Extract the (X, Y) coordinate from the center of the cell holding the provided text.  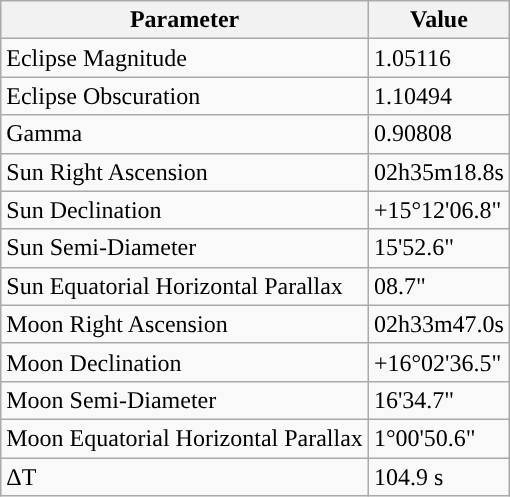
Sun Right Ascension (185, 172)
1.10494 (438, 96)
104.9 s (438, 477)
Moon Equatorial Horizontal Parallax (185, 438)
0.90808 (438, 134)
16'34.7" (438, 400)
02h33m47.0s (438, 324)
Sun Semi-Diameter (185, 248)
+15°12'06.8" (438, 210)
02h35m18.8s (438, 172)
+16°02'36.5" (438, 362)
Eclipse Magnitude (185, 58)
Gamma (185, 134)
Sun Declination (185, 210)
ΔT (185, 477)
Moon Right Ascension (185, 324)
15'52.6" (438, 248)
Sun Equatorial Horizontal Parallax (185, 286)
Moon Semi-Diameter (185, 400)
Moon Declination (185, 362)
1.05116 (438, 58)
08.7" (438, 286)
Parameter (185, 20)
Eclipse Obscuration (185, 96)
Value (438, 20)
1°00'50.6" (438, 438)
